For the text-containing cell, return its midpoint in (X, Y) coordinate format. 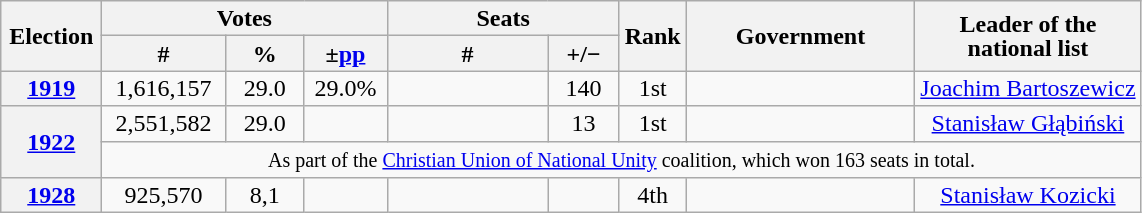
1919 (52, 88)
Stanisław Głąbiński (1028, 124)
1928 (52, 196)
1922 (52, 142)
29.0% (346, 88)
Government (800, 36)
Seats (503, 18)
4th (652, 196)
Votes (244, 18)
13 (584, 124)
140 (584, 88)
1,616,157 (164, 88)
±pp (346, 54)
% (264, 54)
As part of the Christian Union of National Unity coalition, which won 163 seats in total. (622, 160)
Leader of thenational list (1028, 36)
2,551,582 (164, 124)
Joachim Bartoszewicz (1028, 88)
+/− (584, 54)
Rank (652, 36)
925,570 (164, 196)
8,1 (264, 196)
Stanisław Kozicki (1028, 196)
Election (52, 36)
